Return (x, y) of the center of cell containing provided text 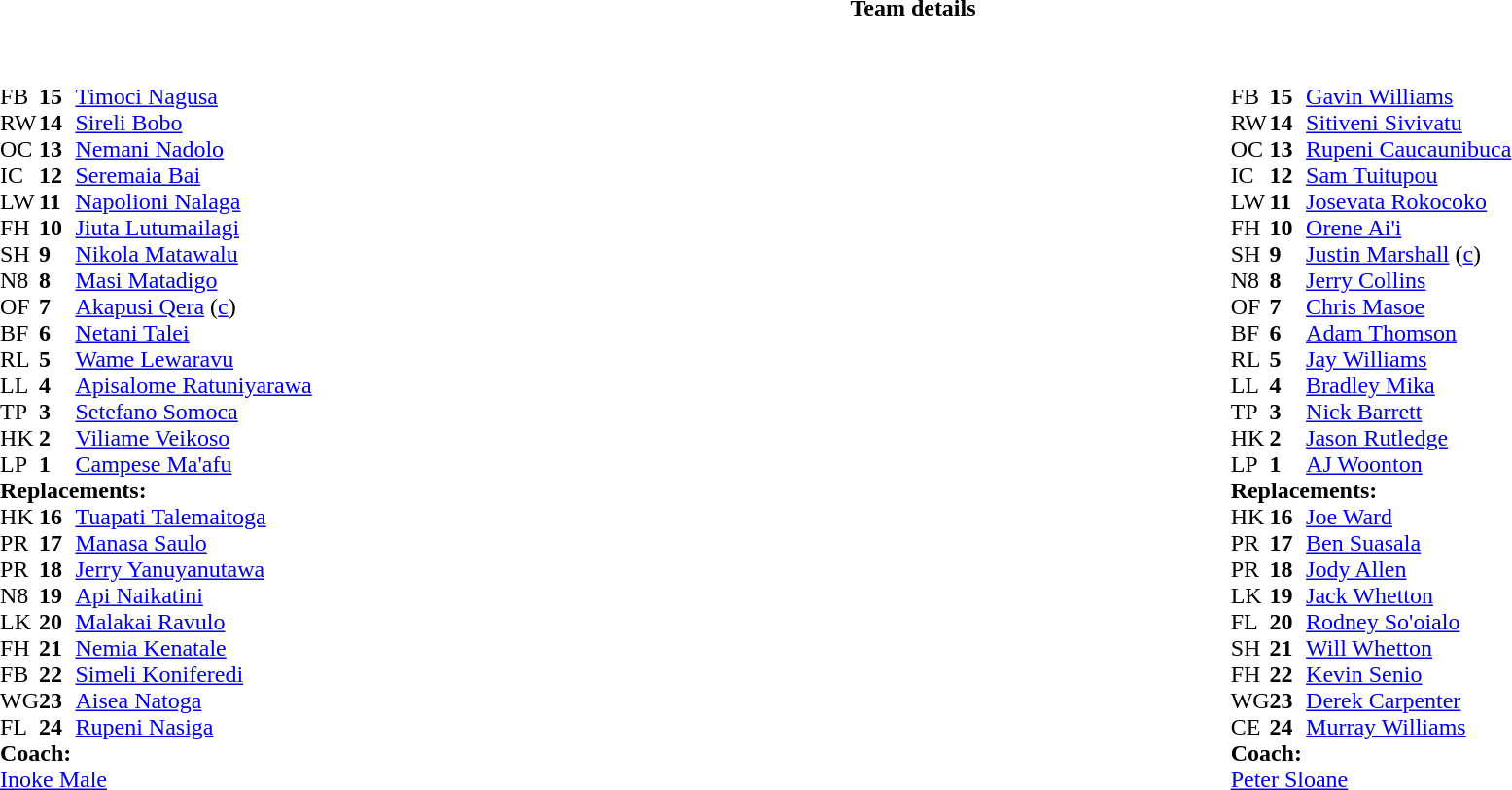
Rodney So'oialo (1408, 623)
Apisalome Ratuniyarawa (193, 385)
Rupeni Caucaunibuca (1408, 150)
Adam Thomson (1408, 333)
Campese Ma'afu (193, 465)
Rupeni Nasiga (193, 728)
Simeli Koniferedi (193, 675)
Wame Lewaravu (193, 360)
Murray Williams (1408, 728)
Viliame Veikoso (193, 438)
CE (1250, 728)
Malakai Ravulo (193, 623)
Will Whetton (1408, 648)
Bradley Mika (1408, 385)
Derek Carpenter (1408, 700)
Jerry Collins (1408, 280)
Jody Allen (1408, 570)
Jack Whetton (1408, 595)
Kevin Senio (1408, 675)
Nemani Nadolo (193, 150)
Api Naikatini (193, 595)
Setefano Somoca (193, 413)
Nikola Matawalu (193, 255)
Sitiveni Sivivatu (1408, 123)
Nemia Kenatale (193, 648)
Nick Barrett (1408, 413)
Jiuta Lutumailagi (193, 228)
Justin Marshall (c) (1408, 255)
Manasa Saulo (193, 543)
Sam Tuitupou (1408, 175)
AJ Woonton (1408, 465)
Tuapati Talemaitoga (193, 518)
Chris Masoe (1408, 307)
Sireli Bobo (193, 123)
Netani Talei (193, 333)
Orene Ai'i (1408, 228)
Gavin Williams (1408, 97)
Napolioni Nalaga (193, 202)
Timoci Nagusa (193, 97)
Jerry Yanuyanutawa (193, 570)
Ben Suasala (1408, 543)
Josevata Rokocoko (1408, 202)
Akapusi Qera (c) (193, 307)
Seremaia Bai (193, 175)
Aisea Natoga (193, 700)
Joe Ward (1408, 518)
Masi Matadigo (193, 280)
Jay Williams (1408, 360)
Jason Rutledge (1408, 438)
